Return [X, Y] of the center of cell containing provided text 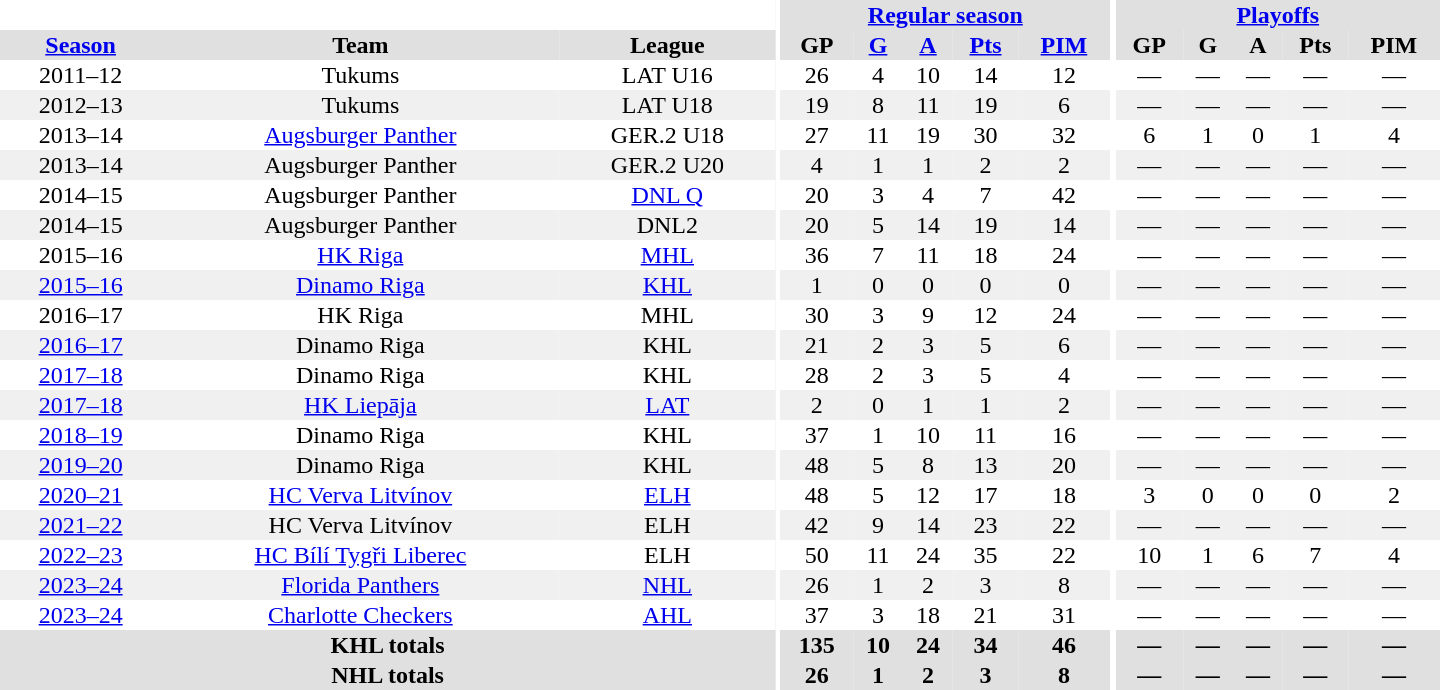
36 [817, 255]
Team [360, 45]
NHL totals [388, 675]
KHL totals [388, 645]
League [668, 45]
27 [817, 135]
GER.2 U18 [668, 135]
Florida Panthers [360, 585]
HC Bílí Tygři Liberec [360, 555]
LAT [668, 405]
Playoffs [1278, 15]
DNL2 [668, 225]
2012–13 [80, 105]
23 [986, 525]
13 [986, 465]
Charlotte Checkers [360, 615]
NHL [668, 585]
GER.2 U20 [668, 165]
31 [1064, 615]
2019–20 [80, 465]
DNL Q [668, 195]
35 [986, 555]
2018–19 [80, 435]
28 [817, 375]
2011–12 [80, 75]
AHL [668, 615]
50 [817, 555]
Regular season [946, 15]
46 [1064, 645]
2021–22 [80, 525]
2020–21 [80, 495]
LAT U18 [668, 105]
LAT U16 [668, 75]
32 [1064, 135]
Season [80, 45]
135 [817, 645]
17 [986, 495]
HK Liepāja [360, 405]
2022–23 [80, 555]
16 [1064, 435]
34 [986, 645]
